Return the [X, Y] coordinate for the center point of the cell that contains the specified text.  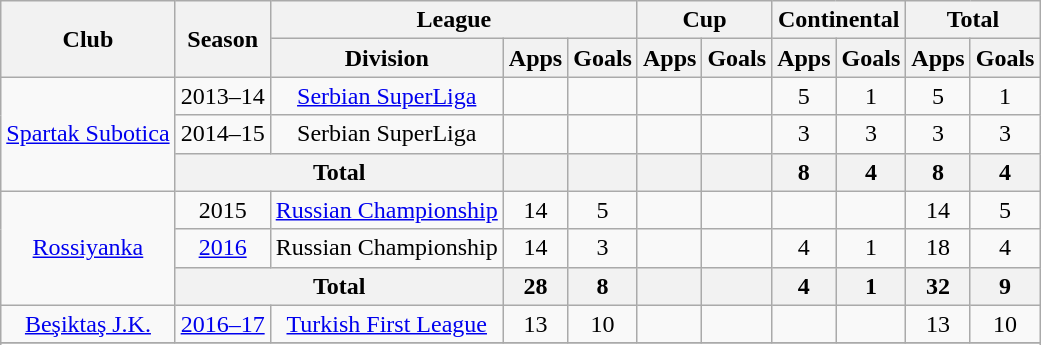
Rossiyanka [88, 248]
Season [222, 39]
Turkish First League [386, 324]
28 [535, 286]
Club [88, 39]
2015 [222, 210]
2016–17 [222, 324]
Spartak Subotica [88, 134]
Beşiktaş J.K. [88, 324]
Continental [839, 20]
2014–15 [222, 134]
32 [938, 286]
League [454, 20]
9 [1005, 286]
2016 [222, 248]
18 [938, 248]
Cup [704, 20]
2013–14 [222, 96]
Division [386, 58]
